Capture the cell that displays the provided text and extract its [x, y] central coordinate. 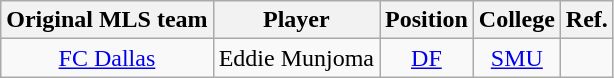
Eddie Munjoma [296, 58]
SMU [516, 58]
DF [427, 58]
Player [296, 20]
College [516, 20]
Position [427, 20]
Ref. [586, 20]
Original MLS team [107, 20]
FC Dallas [107, 58]
